Identify which cell holds the provided text, then report its [x, y] central coordinate. 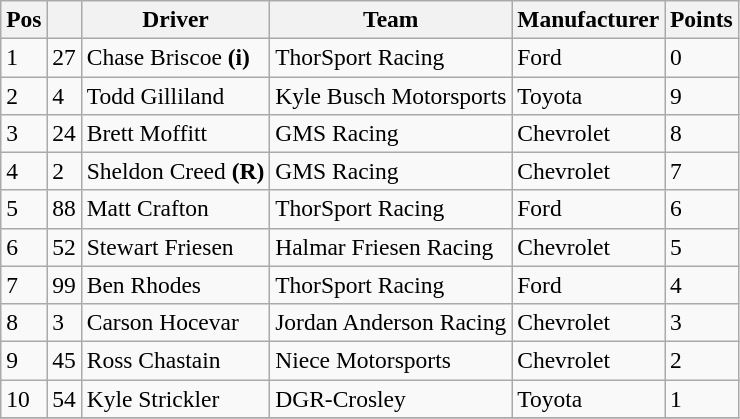
0 [702, 57]
Manufacturer [588, 19]
Halmar Friesen Racing [391, 247]
Ben Rhodes [175, 285]
52 [64, 247]
Ross Chastain [175, 360]
Jordan Anderson Racing [391, 322]
54 [64, 398]
Kyle Busch Motorsports [391, 95]
Driver [175, 19]
99 [64, 285]
Todd Gilliland [175, 95]
88 [64, 209]
24 [64, 133]
Niece Motorsports [391, 360]
DGR-Crosley [391, 398]
Chase Briscoe (i) [175, 57]
Matt Crafton [175, 209]
Stewart Friesen [175, 247]
Kyle Strickler [175, 398]
45 [64, 360]
10 [24, 398]
Pos [24, 19]
Team [391, 19]
Brett Moffitt [175, 133]
Carson Hocevar [175, 322]
27 [64, 57]
Sheldon Creed (R) [175, 171]
Points [702, 19]
